Scan for the cell matching the given text and deliver its (x, y) coordinate at center. 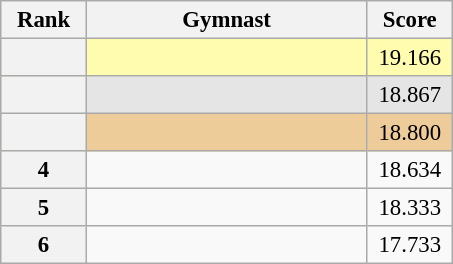
Gymnast (226, 20)
Score (410, 20)
6 (44, 245)
18.800 (410, 133)
18.634 (410, 170)
18.867 (410, 95)
Rank (44, 20)
18.333 (410, 208)
19.166 (410, 58)
17.733 (410, 245)
4 (44, 170)
5 (44, 208)
